For the text-containing cell, return its midpoint in (x, y) coordinate format. 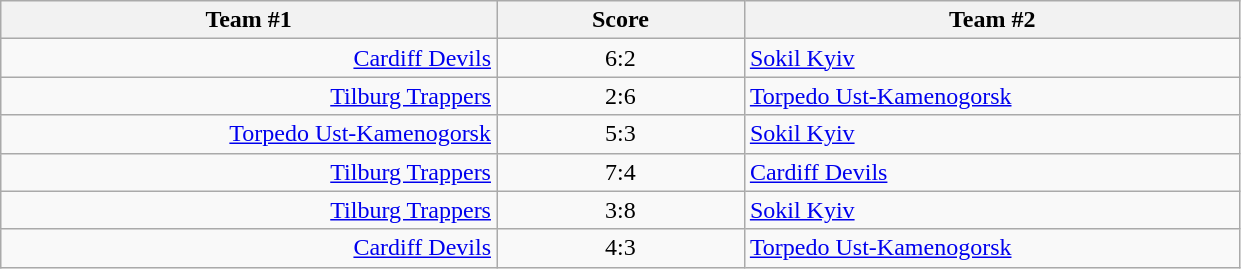
6:2 (620, 58)
4:3 (620, 248)
7:4 (620, 172)
Score (620, 20)
Team #1 (249, 20)
5:3 (620, 134)
Team #2 (992, 20)
2:6 (620, 96)
3:8 (620, 210)
